Pinpoint the cell where the given text exists, returning its (X, Y) midpoint coordinate. 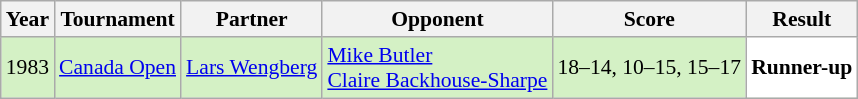
Canada Open (118, 68)
Opponent (437, 19)
Lars Wengberg (252, 68)
Tournament (118, 19)
Partner (252, 19)
1983 (28, 68)
Runner-up (802, 68)
Result (802, 19)
Score (649, 19)
Year (28, 19)
18–14, 10–15, 15–17 (649, 68)
Mike Butler Claire Backhouse-Sharpe (437, 68)
